Capture the cell that displays the provided text and extract its (x, y) central coordinate. 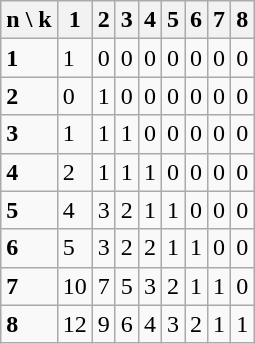
9 (104, 324)
12 (74, 324)
n \ k (29, 20)
10 (74, 286)
